Output the (x, y) coordinate of the center of the cell containing the given text.  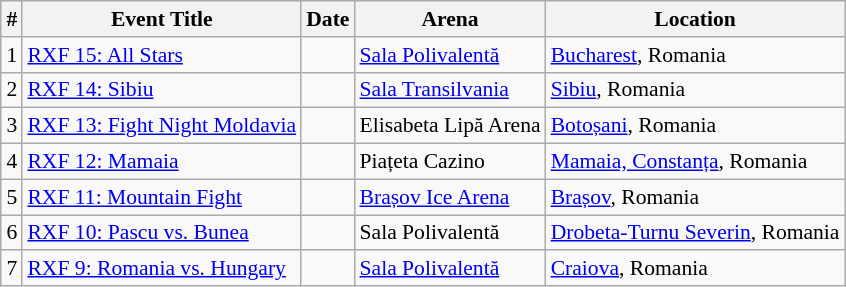
1 (12, 55)
RXF 10: Pascu vs. Bunea (162, 233)
Drobeta-Turnu Severin, Romania (696, 233)
RXF 14: Sibiu (162, 90)
5 (12, 197)
RXF 13: Fight Night Moldavia (162, 126)
Arena (450, 19)
# (12, 19)
RXF 15: All Stars (162, 55)
Craiova, Romania (696, 269)
3 (12, 126)
Event Title (162, 19)
Location (696, 19)
4 (12, 162)
Botoșani, Romania (696, 126)
RXF 9: Romania vs. Hungary (162, 269)
RXF 11: Mountain Fight (162, 197)
Piațeta Cazino (450, 162)
Elisabeta Lipă Arena (450, 126)
7 (12, 269)
Bucharest, Romania (696, 55)
Sala Transilvania (450, 90)
RXF 12: Mamaia (162, 162)
Mamaia, Constanța, Romania (696, 162)
Brașov Ice Arena (450, 197)
2 (12, 90)
6 (12, 233)
Date (328, 19)
Brașov, Romania (696, 197)
Sibiu, Romania (696, 90)
